For the text-containing cell, return its midpoint in (x, y) coordinate format. 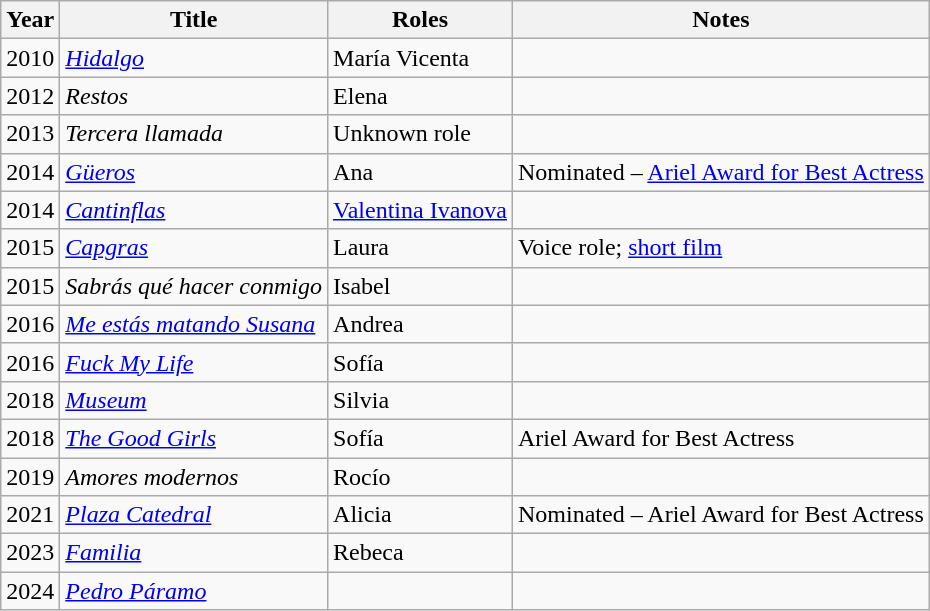
Year (30, 20)
Tercera llamada (194, 134)
2024 (30, 591)
2021 (30, 515)
María Vicenta (420, 58)
Güeros (194, 172)
Andrea (420, 324)
Voice role; short film (722, 248)
2010 (30, 58)
The Good Girls (194, 438)
Rocío (420, 477)
Ariel Award for Best Actress (722, 438)
2013 (30, 134)
Rebeca (420, 553)
Notes (722, 20)
Roles (420, 20)
Fuck My Life (194, 362)
Laura (420, 248)
2019 (30, 477)
Me estás matando Susana (194, 324)
Isabel (420, 286)
Restos (194, 96)
2023 (30, 553)
Elena (420, 96)
Valentina Ivanova (420, 210)
Pedro Páramo (194, 591)
Sabrás qué hacer conmigo (194, 286)
Amores modernos (194, 477)
Ana (420, 172)
Plaza Catedral (194, 515)
Alicia (420, 515)
Silvia (420, 400)
Cantinflas (194, 210)
Hidalgo (194, 58)
Capgras (194, 248)
Unknown role (420, 134)
2012 (30, 96)
Title (194, 20)
Familia (194, 553)
Museum (194, 400)
